Return the [X, Y] coordinate for the center point of the cell that contains the specified text.  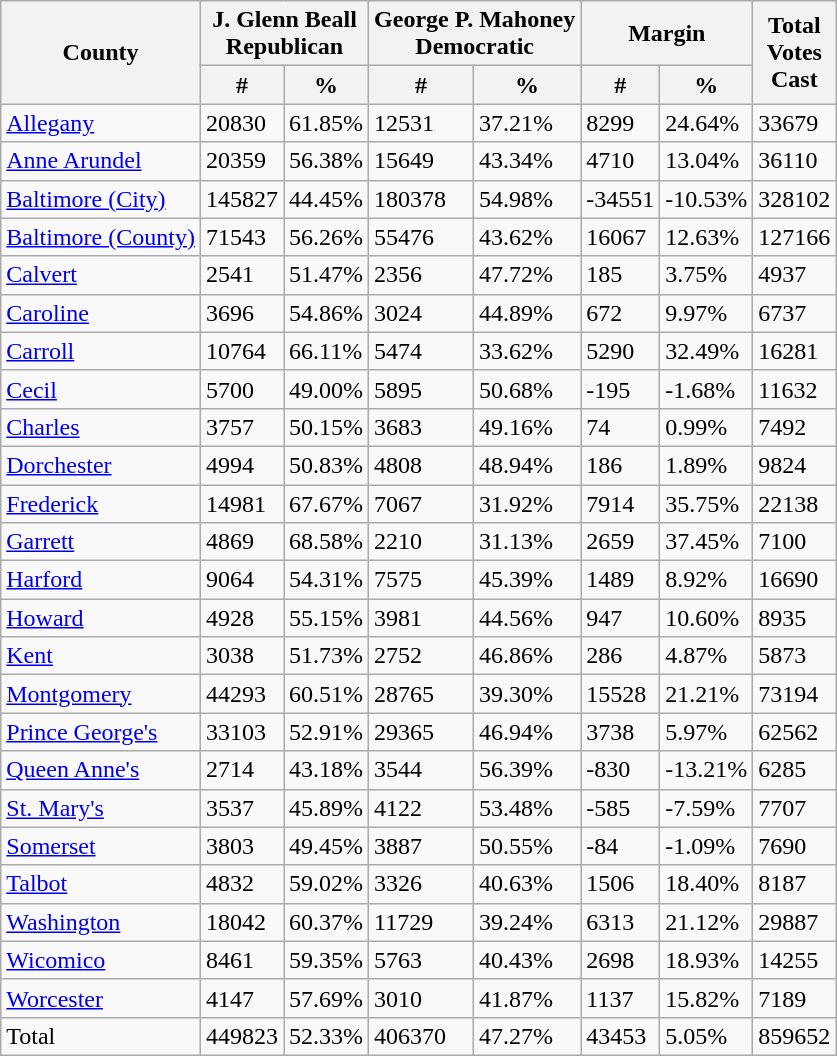
62562 [794, 732]
2659 [620, 542]
50.83% [326, 465]
3326 [422, 884]
Somerset [101, 846]
Frederick [101, 503]
Dorchester [101, 465]
4832 [242, 884]
1137 [620, 998]
60.37% [326, 922]
61.85% [326, 123]
Anne Arundel [101, 161]
1489 [620, 580]
31.92% [526, 503]
46.94% [526, 732]
7575 [422, 580]
35.75% [706, 503]
8187 [794, 884]
32.49% [706, 351]
45.39% [526, 580]
21.21% [706, 694]
6285 [794, 770]
10764 [242, 351]
-1.09% [706, 846]
39.24% [526, 922]
Worcester [101, 998]
-34551 [620, 199]
2752 [422, 656]
449823 [242, 1036]
Harford [101, 580]
Wicomico [101, 960]
-7.59% [706, 808]
947 [620, 618]
14255 [794, 960]
57.69% [326, 998]
54.98% [526, 199]
672 [620, 313]
4.87% [706, 656]
3803 [242, 846]
44293 [242, 694]
14981 [242, 503]
6737 [794, 313]
71543 [242, 237]
33679 [794, 123]
54.86% [326, 313]
-195 [620, 389]
68.58% [326, 542]
15.82% [706, 998]
Queen Anne's [101, 770]
859652 [794, 1036]
66.11% [326, 351]
33103 [242, 732]
52.33% [326, 1036]
4710 [620, 161]
Prince George's [101, 732]
7100 [794, 542]
37.45% [706, 542]
41.87% [526, 998]
Baltimore (County) [101, 237]
-13.21% [706, 770]
12.63% [706, 237]
3683 [422, 427]
-830 [620, 770]
7914 [620, 503]
44.56% [526, 618]
15649 [422, 161]
3537 [242, 808]
9824 [794, 465]
18.93% [706, 960]
406370 [422, 1036]
328102 [794, 199]
5474 [422, 351]
39.30% [526, 694]
3887 [422, 846]
7492 [794, 427]
13.04% [706, 161]
49.00% [326, 389]
48.94% [526, 465]
54.31% [326, 580]
43.62% [526, 237]
67.67% [326, 503]
37.21% [526, 123]
0.99% [706, 427]
20359 [242, 161]
74 [620, 427]
55476 [422, 237]
Montgomery [101, 694]
60.51% [326, 694]
50.68% [526, 389]
5.05% [706, 1036]
Charles [101, 427]
4937 [794, 275]
9064 [242, 580]
24.64% [706, 123]
5895 [422, 389]
8935 [794, 618]
Margin [667, 34]
-585 [620, 808]
-10.53% [706, 199]
1506 [620, 884]
4147 [242, 998]
59.02% [326, 884]
10.60% [706, 618]
8461 [242, 960]
3738 [620, 732]
43.18% [326, 770]
18042 [242, 922]
Baltimore (City) [101, 199]
36110 [794, 161]
21.12% [706, 922]
Allegany [101, 123]
2541 [242, 275]
3.75% [706, 275]
7690 [794, 846]
Total [101, 1036]
Talbot [101, 884]
31.13% [526, 542]
2210 [422, 542]
73194 [794, 694]
6313 [620, 922]
16067 [620, 237]
5700 [242, 389]
43453 [620, 1036]
3024 [422, 313]
3696 [242, 313]
47.27% [526, 1036]
11632 [794, 389]
4122 [422, 808]
8.92% [706, 580]
7189 [794, 998]
Garrett [101, 542]
7067 [422, 503]
56.38% [326, 161]
50.15% [326, 427]
56.39% [526, 770]
46.86% [526, 656]
49.45% [326, 846]
-84 [620, 846]
2356 [422, 275]
2714 [242, 770]
Washington [101, 922]
56.26% [326, 237]
45.89% [326, 808]
29365 [422, 732]
16281 [794, 351]
Cecil [101, 389]
186 [620, 465]
5290 [620, 351]
9.97% [706, 313]
5873 [794, 656]
29887 [794, 922]
4808 [422, 465]
40.43% [526, 960]
J. Glenn BeallRepublican [284, 34]
40.63% [526, 884]
Calvert [101, 275]
47.72% [526, 275]
20830 [242, 123]
15528 [620, 694]
4869 [242, 542]
4928 [242, 618]
43.34% [526, 161]
44.45% [326, 199]
33.62% [526, 351]
Carroll [101, 351]
3038 [242, 656]
18.40% [706, 884]
51.73% [326, 656]
County [101, 52]
3010 [422, 998]
3544 [422, 770]
22138 [794, 503]
286 [620, 656]
12531 [422, 123]
51.47% [326, 275]
3757 [242, 427]
St. Mary's [101, 808]
59.35% [326, 960]
4994 [242, 465]
5.97% [706, 732]
127166 [794, 237]
1.89% [706, 465]
Howard [101, 618]
44.89% [526, 313]
49.16% [526, 427]
George P. MahoneyDemocratic [475, 34]
55.15% [326, 618]
28765 [422, 694]
185 [620, 275]
7707 [794, 808]
5763 [422, 960]
180378 [422, 199]
TotalVotesCast [794, 52]
16690 [794, 580]
52.91% [326, 732]
Kent [101, 656]
50.55% [526, 846]
145827 [242, 199]
2698 [620, 960]
53.48% [526, 808]
3981 [422, 618]
8299 [620, 123]
-1.68% [706, 389]
11729 [422, 922]
Caroline [101, 313]
